Scan for the cell matching the given text and deliver its (X, Y) coordinate at center. 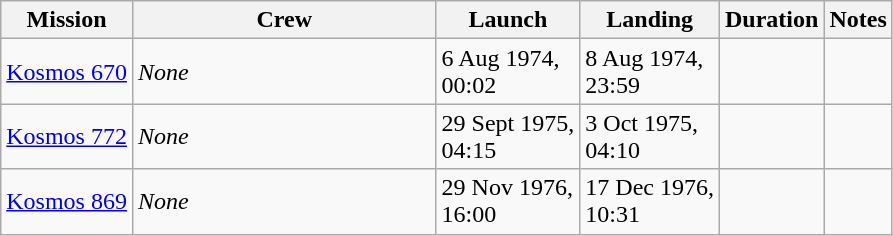
Launch (508, 20)
8 Aug 1974,23:59 (650, 72)
Crew (284, 20)
Mission (67, 20)
Kosmos 772 (67, 136)
29 Sept 1975,04:15 (508, 136)
6 Aug 1974,00:02 (508, 72)
Landing (650, 20)
17 Dec 1976,10:31 (650, 202)
3 Oct 1975,04:10 (650, 136)
Kosmos 670 (67, 72)
29 Nov 1976,16:00 (508, 202)
Notes (858, 20)
Kosmos 869 (67, 202)
Duration (772, 20)
